Capture the cell that displays the provided text and extract its [X, Y] central coordinate. 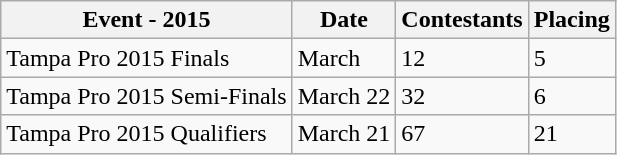
Event - 2015 [146, 20]
67 [462, 134]
March 22 [344, 96]
March 21 [344, 134]
Tampa Pro 2015 Qualifiers [146, 134]
Tampa Pro 2015 Finals [146, 58]
12 [462, 58]
March [344, 58]
Date [344, 20]
Placing [572, 20]
21 [572, 134]
Tampa Pro 2015 Semi-Finals [146, 96]
Contestants [462, 20]
5 [572, 58]
32 [462, 96]
6 [572, 96]
